Detect which cell encompasses the target text, then output its (x, y) center coordinate. 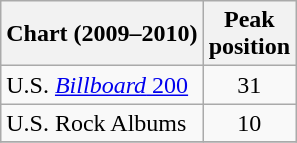
U.S. Billboard 200 (102, 85)
Chart (2009–2010) (102, 34)
Peakposition (249, 34)
10 (249, 123)
U.S. Rock Albums (102, 123)
31 (249, 85)
